Extract the (x, y) coordinate from the center of the cell holding the provided text.  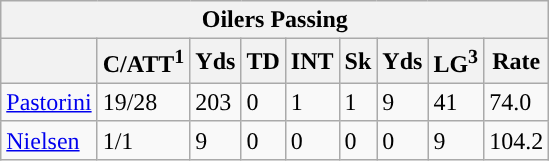
Pastorini (49, 102)
19/28 (144, 102)
203 (216, 102)
INT (312, 62)
TD (263, 62)
C/ATT1 (144, 62)
Rate (516, 62)
Oilers Passing (275, 20)
Nielsen (49, 140)
Sk (358, 62)
LG3 (456, 62)
1/1 (144, 140)
41 (456, 102)
104.2 (516, 140)
74.0 (516, 102)
